Determine the [x, y] coordinate at the center of the cell enclosing the given text.  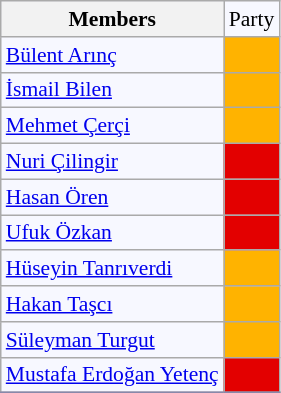
Hüseyin Tanrıverdi [112, 269]
Nuri Çilingir [112, 162]
Hakan Taşcı [112, 304]
İsmail Bilen [112, 90]
Mehmet Çerçi [112, 126]
Ufuk Özkan [112, 233]
Mustafa Erdoğan Yetenç [112, 375]
Members [112, 19]
Party [252, 19]
Hasan Ören [112, 197]
Bülent Arınç [112, 55]
Süleyman Turgut [112, 340]
